Determine the (X, Y) coordinate at the center of the cell enclosing the given text.  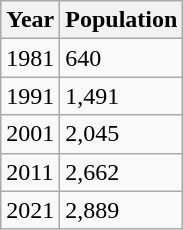
2021 (30, 210)
1981 (30, 58)
Year (30, 20)
2001 (30, 134)
2,889 (122, 210)
2,662 (122, 172)
1991 (30, 96)
640 (122, 58)
2,045 (122, 134)
1,491 (122, 96)
2011 (30, 172)
Population (122, 20)
